Search for the cell housing the specified text and yield its (x, y) center coordinate. 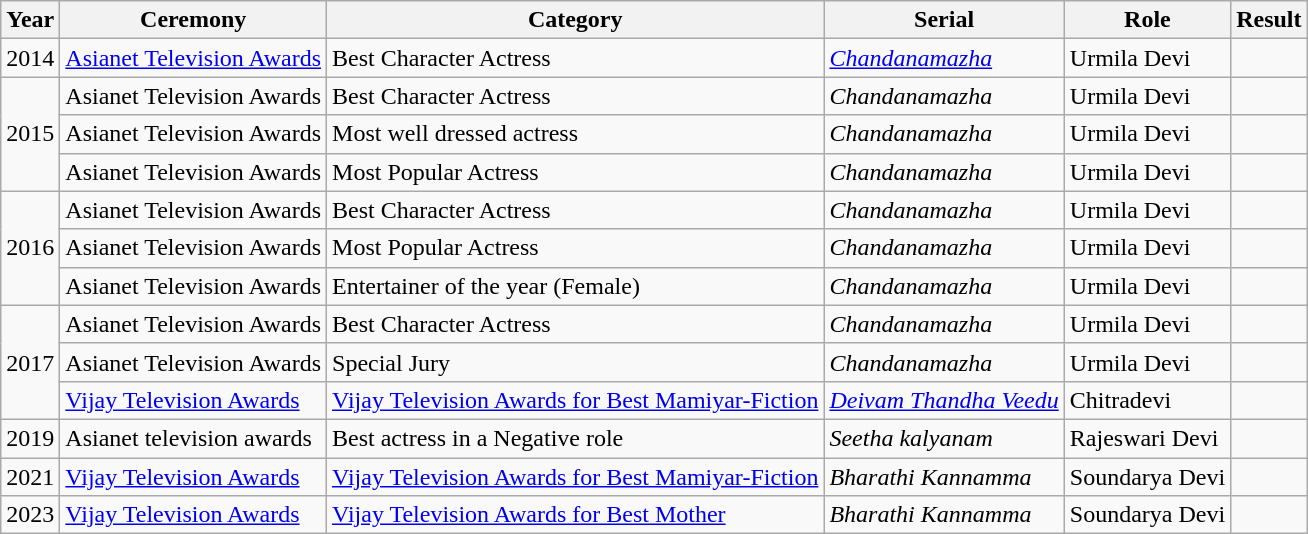
2019 (30, 438)
Best actress in a Negative role (576, 438)
2017 (30, 362)
2014 (30, 58)
Ceremony (194, 20)
2023 (30, 515)
Rajeswari Devi (1147, 438)
Special Jury (576, 362)
2015 (30, 134)
Deivam Thandha Veedu (944, 400)
Serial (944, 20)
Seetha kalyanam (944, 438)
Category (576, 20)
Most well dressed actress (576, 134)
Result (1269, 20)
Year (30, 20)
Chitradevi (1147, 400)
2016 (30, 248)
Role (1147, 20)
Vijay Television Awards for Best Mother (576, 515)
Entertainer of the year (Female) (576, 286)
2021 (30, 477)
Asianet television awards (194, 438)
